Return the (x, y) coordinate for the center point of the cell that contains the specified text.  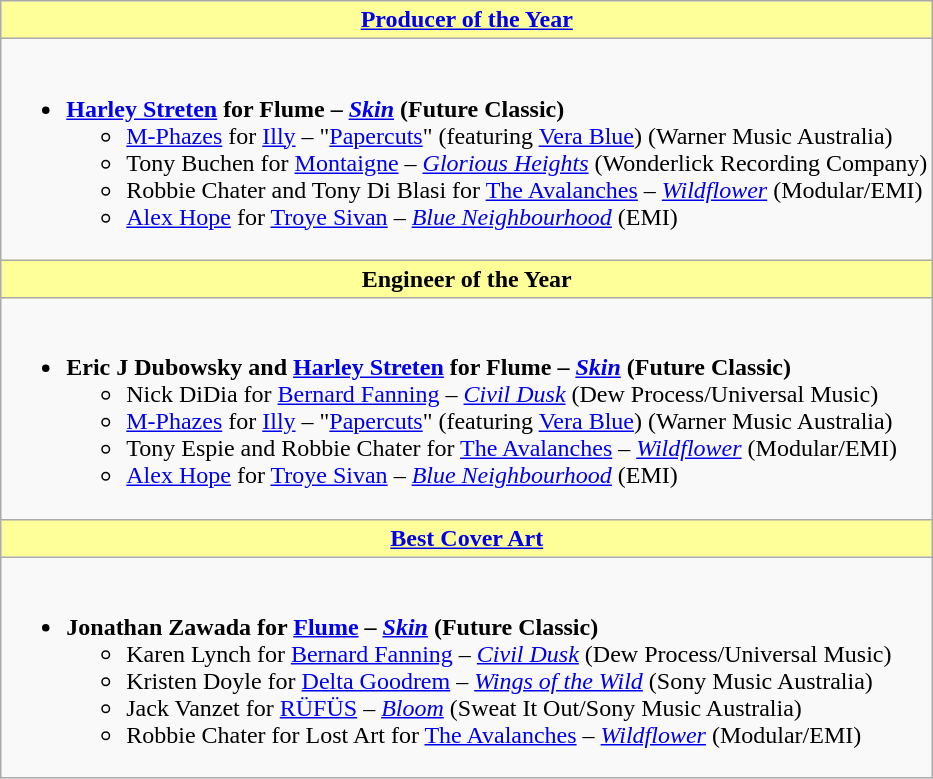
Best Cover Art (467, 538)
Producer of the Year (467, 20)
Engineer of the Year (467, 279)
